Output the (x, y) coordinate of the center of the cell containing the given text.  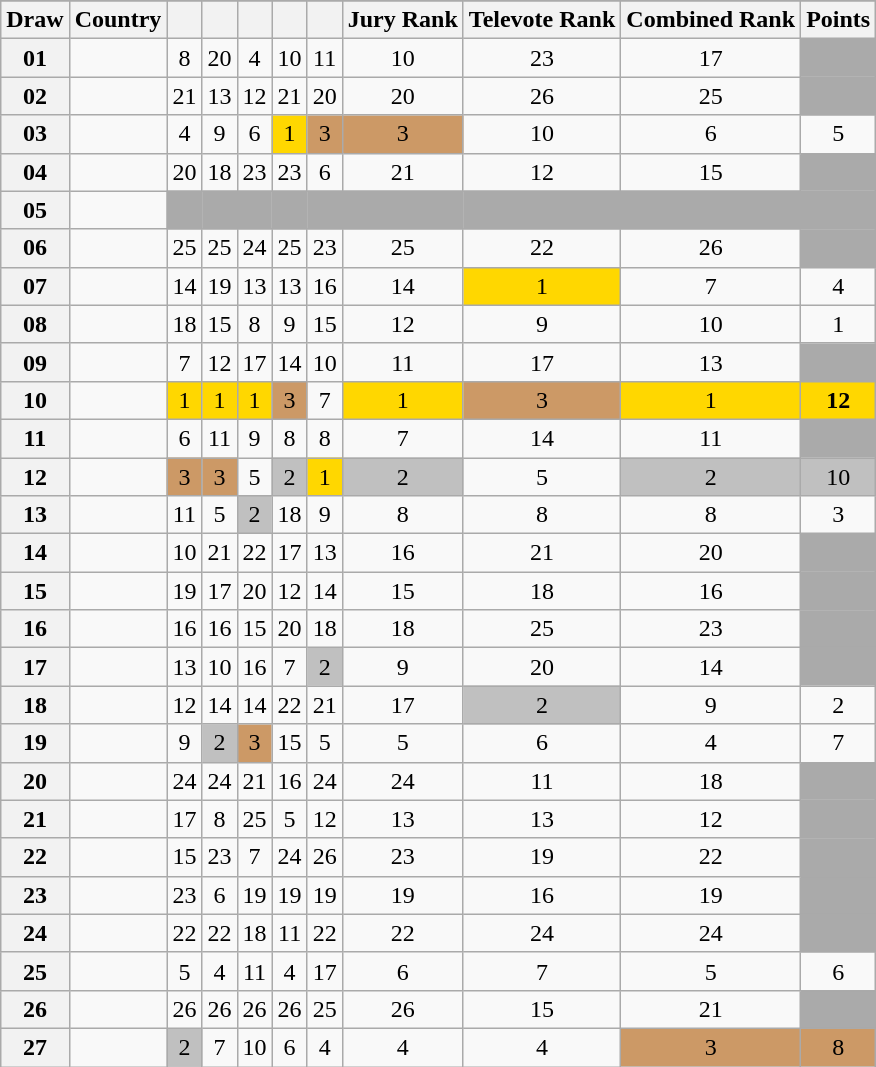
Points (838, 20)
Draw (35, 20)
03 (35, 134)
04 (35, 172)
05 (35, 210)
08 (35, 324)
09 (35, 362)
Country (118, 20)
01 (35, 58)
27 (35, 1047)
06 (35, 248)
Combined Rank (711, 20)
Jury Rank (402, 20)
02 (35, 96)
Televote Rank (542, 20)
07 (35, 286)
